Scan for the cell matching the given text and deliver its [X, Y] coordinate at center. 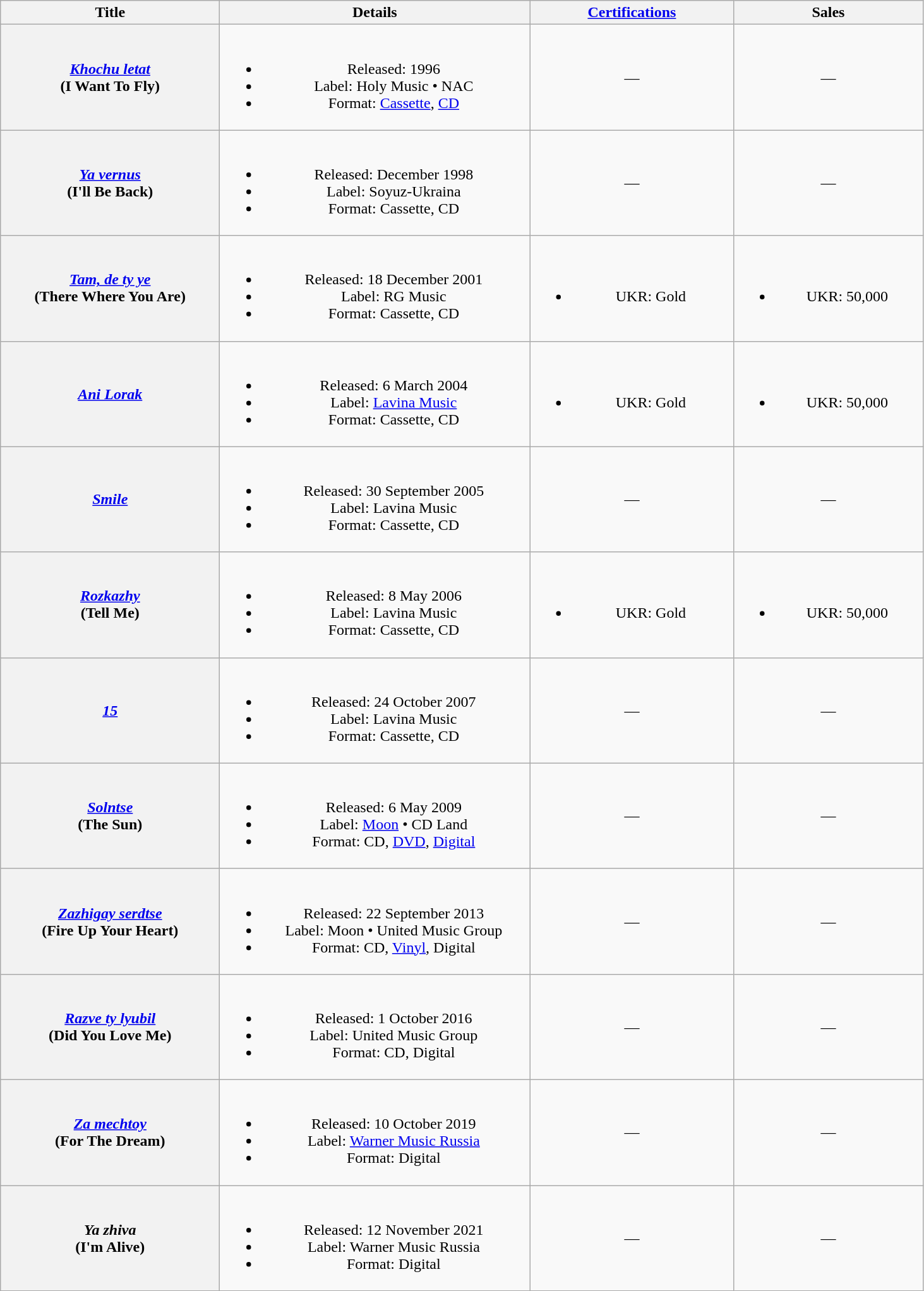
Released: 1 October 2016Label: United Music GroupFormat: CD, Digital [375, 1027]
Released: 22 September 2013Label: Moon • United Music GroupFormat: CD, Vinyl, Digital [375, 921]
Released: 12 November 2021Label: Warner Music RussiaFormat: Digital [375, 1238]
Released: 8 May 2006Label: Lavina MusicFormat: Cassette, CD [375, 605]
Certifications [632, 13]
Razve ty lyubil(Did You Love Me) [110, 1027]
Released: 6 May 2009Label: Moon • CD LandFormat: CD, DVD, Digital [375, 816]
Released: 30 September 2005Label: Lavina MusicFormat: Cassette, CD [375, 499]
Released: 18 December 2001Label: RG MusicFormat: Cassette, CD [375, 288]
Title [110, 13]
15 [110, 710]
Ya vernus(I'll Be Back) [110, 183]
Zazhigay serdtse(Fire Up Your Heart) [110, 921]
Khochu letat(I Want To Fly) [110, 77]
Released: December 1998Label: Soyuz-UkrainaFormat: Cassette, CD [375, 183]
Solntse(The Sun) [110, 816]
Rozkazhy(Tell Me) [110, 605]
Ya zhiva(I'm Alive) [110, 1238]
Za mechtoy(For The Dream) [110, 1132]
Smile [110, 499]
Details [375, 13]
Released: 10 October 2019Label: Warner Music RussiaFormat: Digital [375, 1132]
Released: 6 March 2004Label: Lavina MusicFormat: Cassette, CD [375, 394]
Released: 1996Label: Holy Music • NACFormat: Cassette, CD [375, 77]
Sales [829, 13]
Released: 24 October 2007Label: Lavina MusicFormat: Cassette, CD [375, 710]
Tam, de ty ye(There Where You Are) [110, 288]
Ani Lorak [110, 394]
